Find where the given text appears and provide that cell's center as [X, Y] coordinate. 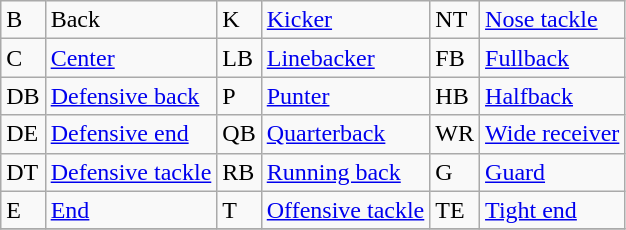
DE [23, 134]
Running back [346, 172]
RB [239, 172]
B [23, 20]
DT [23, 172]
Nose tackle [552, 20]
Defensive back [131, 96]
Defensive tackle [131, 172]
TE [455, 210]
Linebacker [346, 58]
E [23, 210]
Offensive tackle [346, 210]
C [23, 58]
Guard [552, 172]
DB [23, 96]
NT [455, 20]
Halfback [552, 96]
Punter [346, 96]
FB [455, 58]
Wide receiver [552, 134]
LB [239, 58]
K [239, 20]
Back [131, 20]
Center [131, 58]
HB [455, 96]
G [455, 172]
Fullback [552, 58]
Defensive end [131, 134]
P [239, 96]
WR [455, 134]
QB [239, 134]
Tight end [552, 210]
Quarterback [346, 134]
Kicker [346, 20]
End [131, 210]
T [239, 210]
